Pinpoint the cell where the given text exists, returning its (x, y) midpoint coordinate. 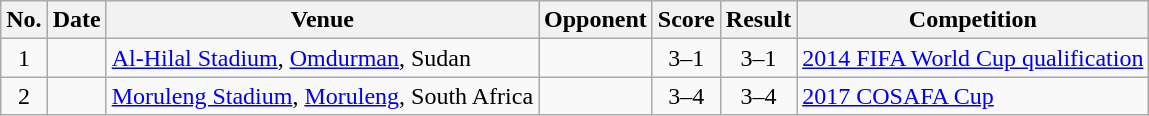
Score (686, 20)
Venue (322, 20)
2014 FIFA World Cup qualification (973, 58)
Date (76, 20)
Moruleng Stadium, Moruleng, South Africa (322, 96)
2 (24, 96)
1 (24, 58)
Opponent (596, 20)
2017 COSAFA Cup (973, 96)
Result (758, 20)
Al-Hilal Stadium, Omdurman, Sudan (322, 58)
No. (24, 20)
Competition (973, 20)
